Output the (X, Y) coordinate of the center of the cell containing the given text.  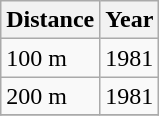
Distance (50, 20)
100 m (50, 58)
Year (130, 20)
200 m (50, 96)
